Detect which cell encompasses the target text, then output its [x, y] center coordinate. 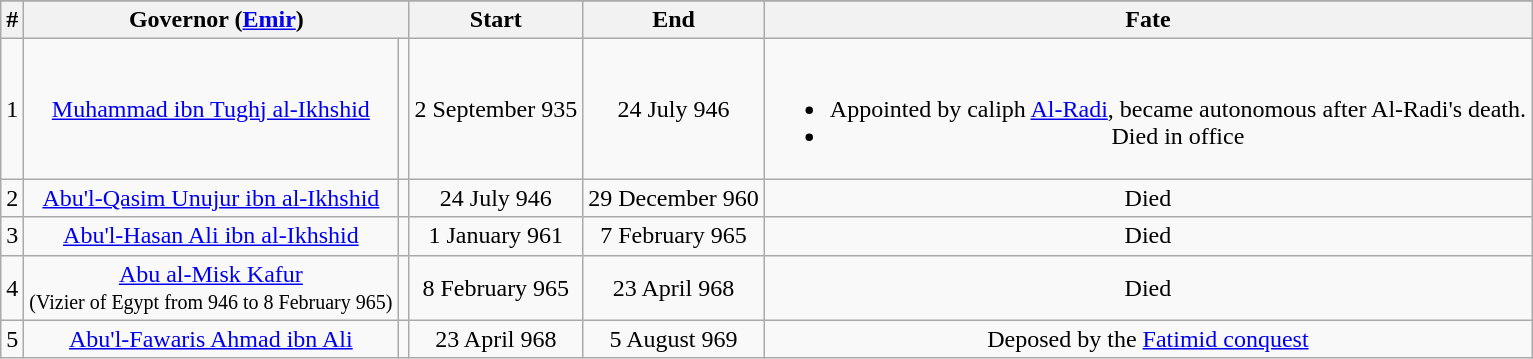
1 January 961 [496, 236]
Appointed by caliph Al-Radi, became autonomous after Al-Radi's death.Died in office [1148, 109]
Muhammad ibn Tughj al-Ikhshid [211, 109]
Abu'l-Fawaris Ahmad ibn Ali [211, 339]
Abu'l-Hasan Ali ibn al-Ikhshid [211, 236]
29 December 960 [674, 198]
Deposed by the Fatimid conquest [1148, 339]
2 [12, 198]
Governor (Emir) [216, 20]
2 September 935 [496, 109]
Abu'l-Qasim Unujur ibn al-Ikhshid [211, 198]
5 August 969 [674, 339]
5 [12, 339]
7 February 965 [674, 236]
Fate [1148, 20]
1 [12, 109]
Abu al-Misk Kafur(Vizier of Egypt from 946 to 8 February 965) [211, 288]
4 [12, 288]
3 [12, 236]
# [12, 20]
End [674, 20]
Start [496, 20]
8 February 965 [496, 288]
